Pinpoint the cell where the given text exists, returning its (X, Y) midpoint coordinate. 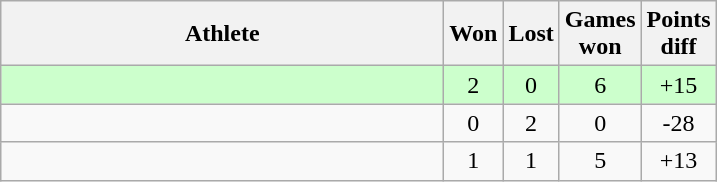
5 (600, 161)
Pointsdiff (678, 34)
6 (600, 85)
-28 (678, 123)
Athlete (222, 34)
Won (474, 34)
Lost (531, 34)
+13 (678, 161)
+15 (678, 85)
Gameswon (600, 34)
